Pinpoint the cell where the given text exists, returning its [x, y] midpoint coordinate. 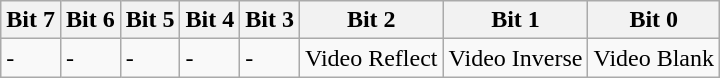
Bit 6 [90, 20]
Video Inverse [516, 58]
Bit 7 [31, 20]
Video Reflect [371, 58]
Bit 5 [150, 20]
Bit 1 [516, 20]
Bit 4 [210, 20]
Bit 3 [270, 20]
Bit 0 [654, 20]
Bit 2 [371, 20]
Video Blank [654, 58]
